Determine the [x, y] coordinate at the center of the cell enclosing the given text.  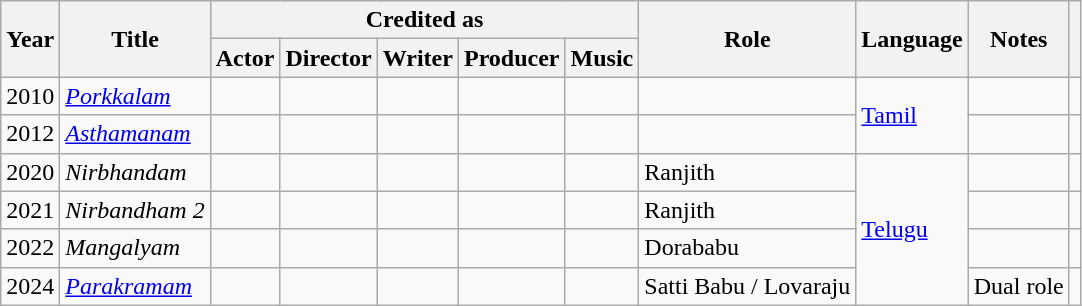
Language [912, 39]
Role [748, 39]
Title [135, 39]
Year [30, 39]
Telugu [912, 229]
Satti Babu / Lovaraju [748, 286]
Dorababu [748, 248]
2010 [30, 96]
Mangalyam [135, 248]
Tamil [912, 115]
Nirbhandam [135, 172]
Notes [1018, 39]
2020 [30, 172]
2022 [30, 248]
Nirbandham 2 [135, 210]
Director [328, 58]
Music [602, 58]
Writer [418, 58]
2012 [30, 134]
Asthamanam [135, 134]
2021 [30, 210]
Credited as [424, 20]
Porkkalam [135, 96]
Parakramam [135, 286]
Producer [512, 58]
2024 [30, 286]
Actor [245, 58]
Dual role [1018, 286]
